Scan for the cell matching the given text and deliver its [x, y] coordinate at center. 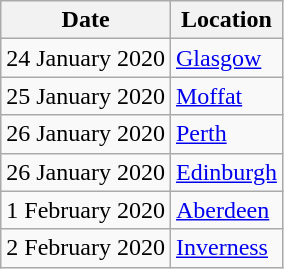
24 January 2020 [86, 58]
25 January 2020 [86, 96]
2 February 2020 [86, 248]
Edinburgh [226, 172]
Date [86, 20]
Moffat [226, 96]
Glasgow [226, 58]
Perth [226, 134]
Location [226, 20]
Inverness [226, 248]
1 February 2020 [86, 210]
Aberdeen [226, 210]
